Search for the cell housing the specified text and yield its [x, y] center coordinate. 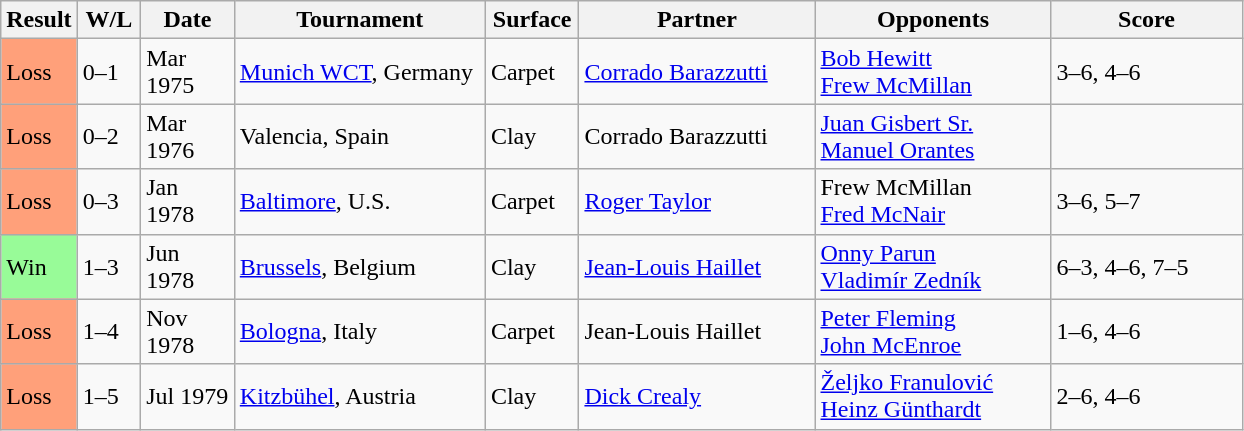
Opponents [933, 20]
1–3 [109, 266]
Partner [697, 20]
Dick Crealy [697, 396]
3–6, 4–6 [1146, 72]
Frew McMillan Fred McNair [933, 202]
0–2 [109, 136]
Valencia, Spain [360, 136]
2–6, 4–6 [1146, 396]
Juan Gisbert Sr. Manuel Orantes [933, 136]
Surface [532, 20]
Munich WCT, Germany [360, 72]
0–1 [109, 72]
6–3, 4–6, 7–5 [1146, 266]
Jul 1979 [188, 396]
Score [1146, 20]
Nov 1978 [188, 332]
Roger Taylor [697, 202]
1–5 [109, 396]
Željko Franulović Heinz Günthardt [933, 396]
0–3 [109, 202]
Result [39, 20]
Peter Fleming John McEnroe [933, 332]
Baltimore, U.S. [360, 202]
Onny Parun Vladimír Zedník [933, 266]
Tournament [360, 20]
Jun 1978 [188, 266]
Win [39, 266]
Bob Hewitt Frew McMillan [933, 72]
Kitzbühel, Austria [360, 396]
Bologna, Italy [360, 332]
Jan 1978 [188, 202]
Mar 1976 [188, 136]
Date [188, 20]
Brussels, Belgium [360, 266]
Mar 1975 [188, 72]
W/L [109, 20]
1–6, 4–6 [1146, 332]
3–6, 5–7 [1146, 202]
1–4 [109, 332]
